Pinpoint the cell where the given text exists, returning its (x, y) midpoint coordinate. 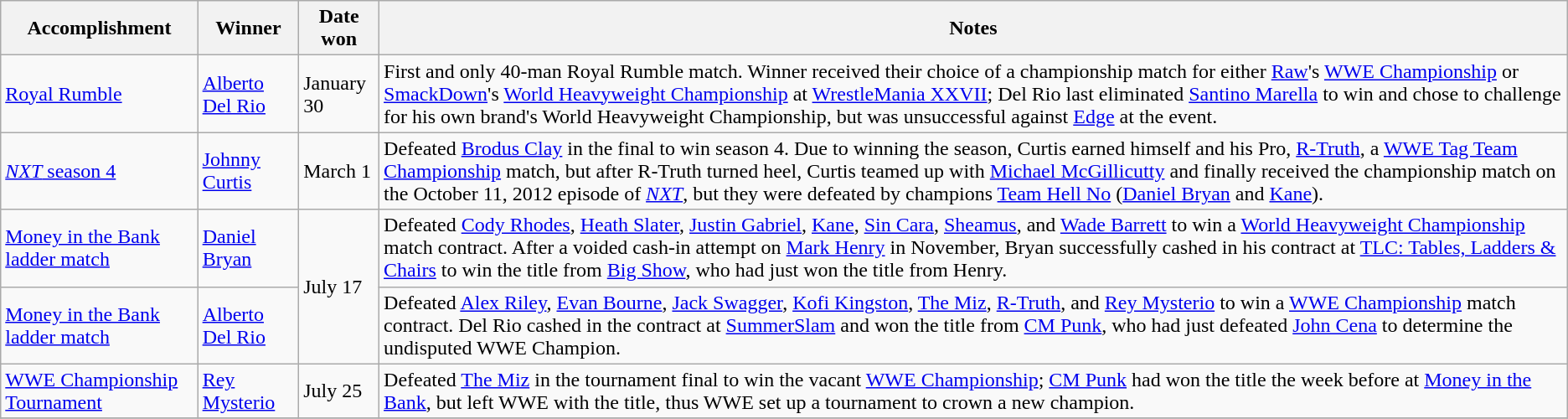
Rey Mysterio (248, 391)
March 1 (339, 171)
July 25 (339, 391)
January 30 (339, 94)
July 17 (339, 287)
Daniel Bryan (248, 248)
NXT season 4 (99, 171)
Date won (339, 28)
Winner (248, 28)
Johnny Curtis (248, 171)
Accomplishment (99, 28)
WWE Championship Tournament (99, 391)
Notes (973, 28)
Royal Rumble (99, 94)
